Provide the (x, y) coordinate of the cell's center where the given text is located.  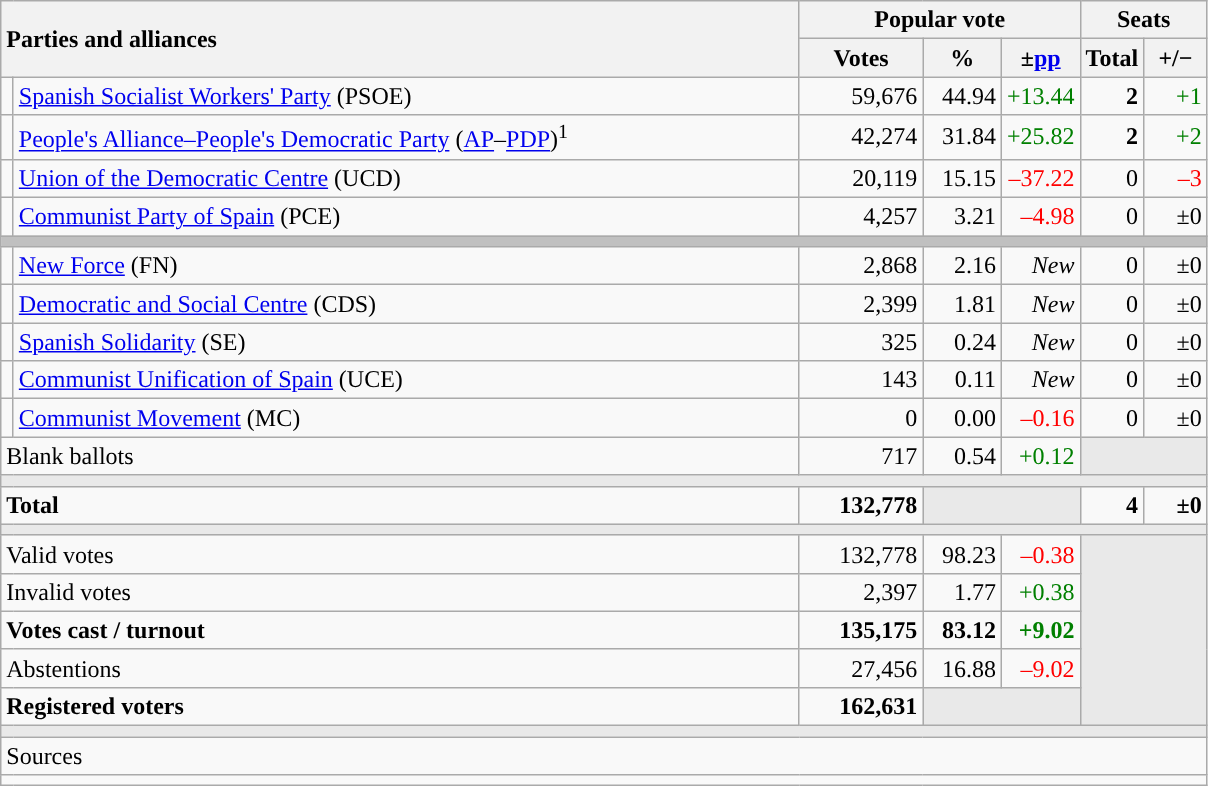
162,631 (861, 706)
+0.38 (1040, 592)
143 (861, 380)
59,676 (861, 96)
27,456 (861, 668)
New Force (FN) (406, 266)
Sources (604, 756)
Democratic and Social Centre (CDS) (406, 304)
Communist Unification of Spain (UCE) (406, 380)
20,119 (861, 178)
% (962, 58)
–4.98 (1040, 217)
2,868 (861, 266)
+1 (1176, 96)
+/− (1176, 58)
People's Alliance–People's Democratic Party (AP–PDP)1 (406, 138)
4,257 (861, 217)
–0.16 (1040, 418)
–0.38 (1040, 554)
0.00 (962, 418)
2,399 (861, 304)
42,274 (861, 138)
Blank ballots (400, 456)
1.77 (962, 592)
16.88 (962, 668)
–37.22 (1040, 178)
325 (861, 342)
44.94 (962, 96)
0.11 (962, 380)
+13.44 (1040, 96)
Abstentions (400, 668)
+9.02 (1040, 630)
Registered voters (400, 706)
Spanish Solidarity (SE) (406, 342)
Votes (861, 58)
0.54 (962, 456)
3.21 (962, 217)
Spanish Socialist Workers' Party (PSOE) (406, 96)
1.81 (962, 304)
+2 (1176, 138)
Valid votes (400, 554)
Invalid votes (400, 592)
Communist Party of Spain (PCE) (406, 217)
31.84 (962, 138)
Parties and alliances (400, 39)
2.16 (962, 266)
–9.02 (1040, 668)
+0.12 (1040, 456)
717 (861, 456)
Popular vote (940, 20)
0.24 (962, 342)
2,397 (861, 592)
98.23 (962, 554)
–3 (1176, 178)
83.12 (962, 630)
15.15 (962, 178)
Union of the Democratic Centre (UCD) (406, 178)
Seats (1144, 20)
Communist Movement (MC) (406, 418)
135,175 (861, 630)
±pp (1040, 58)
+25.82 (1040, 138)
Votes cast / turnout (400, 630)
4 (1112, 505)
